Identify which cell holds the provided text, then report its [X, Y] central coordinate. 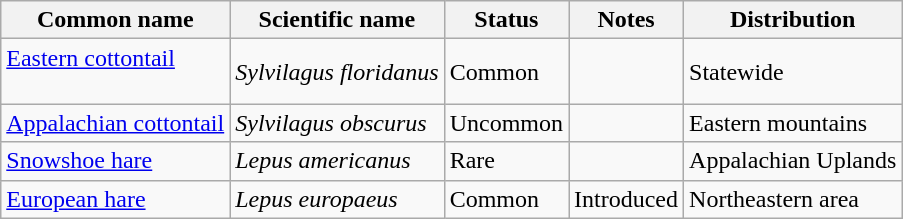
Eastern mountains [793, 123]
Status [506, 20]
Sylvilagus obscurus [337, 123]
Lepus americanus [337, 161]
Common name [116, 20]
Sylvilagus floridanus [337, 72]
Eastern cottontail [116, 72]
Rare [506, 161]
European hare [116, 199]
Introduced [626, 199]
Northeastern area [793, 199]
Appalachian cottontail [116, 123]
Scientific name [337, 20]
Statewide [793, 72]
Lepus europaeus [337, 199]
Notes [626, 20]
Snowshoe hare [116, 161]
Uncommon [506, 123]
Distribution [793, 20]
Appalachian Uplands [793, 161]
